For the text-containing cell, return its midpoint in [X, Y] coordinate format. 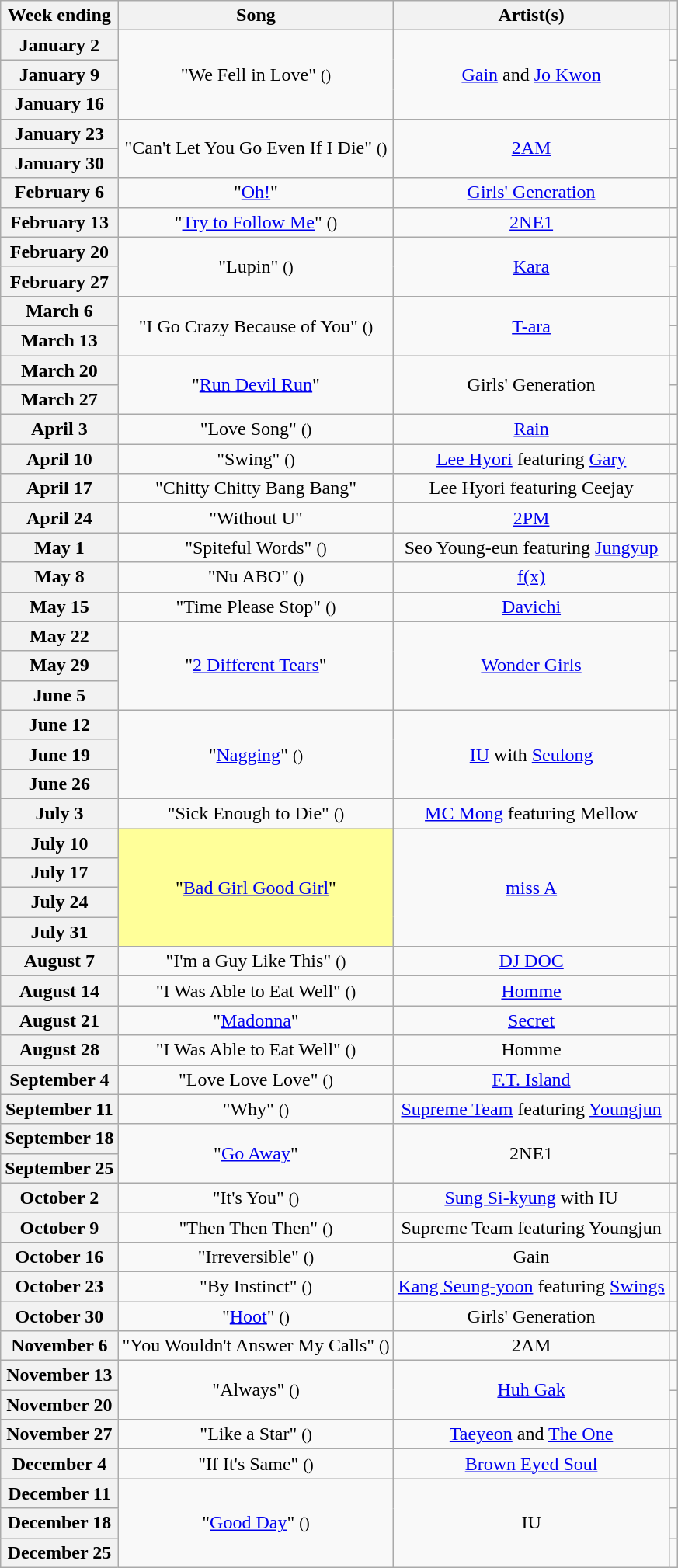
"Nu ABO" () [256, 577]
Lee Hyori featuring Gary [531, 459]
Davichi [531, 607]
Huh Gak [531, 1390]
January 2 [59, 45]
July 24 [59, 902]
February 27 [59, 281]
Secret [531, 1020]
"Madonna" [256, 1020]
December 4 [59, 1464]
MC Mong featuring Mellow [531, 813]
"Bad Girl Good Girl" [256, 887]
"Lupin" () [256, 266]
"Go Away" [256, 1153]
"Time Please Stop" () [256, 607]
"Good Day" () [256, 1523]
"It's You" () [256, 1198]
DJ DOC [531, 961]
Taeyeon and The One [531, 1434]
March 27 [59, 400]
October 9 [59, 1227]
IU [531, 1523]
"2 Different Tears" [256, 666]
"Sick Enough to Die" () [256, 813]
F.T. Island [531, 1080]
May 8 [59, 577]
November 6 [59, 1346]
"Oh!" [256, 193]
January 23 [59, 134]
July 3 [59, 813]
"Irreversible" () [256, 1257]
Sung Si-kyung with IU [531, 1198]
miss A [531, 887]
"Try to Follow Me" () [256, 222]
April 24 [59, 518]
"Love Love Love" () [256, 1080]
"Then Then Then" () [256, 1227]
"Why" () [256, 1109]
September 11 [59, 1109]
Seo Young-eun featuring Jungyup [531, 548]
2PM [531, 518]
"I Go Crazy Because of You" () [256, 325]
"Love Song" () [256, 429]
March 6 [59, 311]
November 27 [59, 1434]
January 16 [59, 104]
"Swing" () [256, 459]
March 13 [59, 340]
"Like a Star" () [256, 1434]
August 14 [59, 991]
Song [256, 16]
November 13 [59, 1375]
October 30 [59, 1316]
f(x) [531, 577]
"Spiteful Words" () [256, 548]
"Run Devil Run" [256, 385]
January 30 [59, 163]
June 12 [59, 725]
"I'm a Guy Like This" () [256, 961]
December 25 [59, 1552]
"Can't Let You Go Even If I Die" () [256, 148]
September 25 [59, 1168]
April 10 [59, 459]
"Hoot" () [256, 1316]
"Nagging" () [256, 754]
September 18 [59, 1139]
October 2 [59, 1198]
Rain [531, 429]
December 18 [59, 1523]
May 22 [59, 636]
"If It's Same" () [256, 1464]
June 19 [59, 754]
"We Fell in Love" () [256, 75]
July 10 [59, 843]
"Always" () [256, 1390]
Artist(s) [531, 16]
August 7 [59, 961]
February 20 [59, 252]
Brown Eyed Soul [531, 1464]
August 28 [59, 1050]
"Without U" [256, 518]
December 11 [59, 1493]
"You Wouldn't Answer My Calls" () [256, 1346]
"Chitty Chitty Bang Bang" [256, 488]
July 17 [59, 873]
July 31 [59, 932]
November 20 [59, 1405]
"By Instinct" () [256, 1286]
Lee Hyori featuring Ceejay [531, 488]
February 6 [59, 193]
Kang Seung-yoon featuring Swings [531, 1286]
February 13 [59, 222]
March 20 [59, 370]
June 5 [59, 695]
Wonder Girls [531, 666]
IU with Seulong [531, 754]
September 4 [59, 1080]
August 21 [59, 1020]
Gain and Jo Kwon [531, 75]
May 29 [59, 666]
Week ending [59, 16]
May 1 [59, 548]
October 16 [59, 1257]
October 23 [59, 1286]
June 26 [59, 784]
Kara [531, 266]
Gain [531, 1257]
April 17 [59, 488]
April 3 [59, 429]
T-ara [531, 325]
May 15 [59, 607]
January 9 [59, 75]
